Output the [x, y] coordinate of the center of the cell containing the given text.  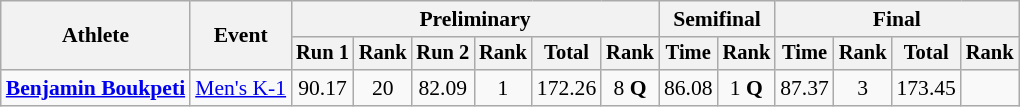
1 [503, 88]
90.17 [322, 88]
87.37 [804, 88]
173.45 [926, 88]
Men's K-1 [240, 88]
172.26 [566, 88]
20 [383, 88]
Run 2 [442, 54]
3 [863, 88]
Semifinal [717, 19]
8 Q [630, 88]
Benjamin Boukpeti [96, 88]
Final [896, 19]
Run 1 [322, 54]
1 Q [747, 88]
82.09 [442, 88]
Athlete [96, 36]
Event [240, 36]
86.08 [688, 88]
Preliminary [475, 19]
